Detect which cell encompasses the target text, then output its [x, y] center coordinate. 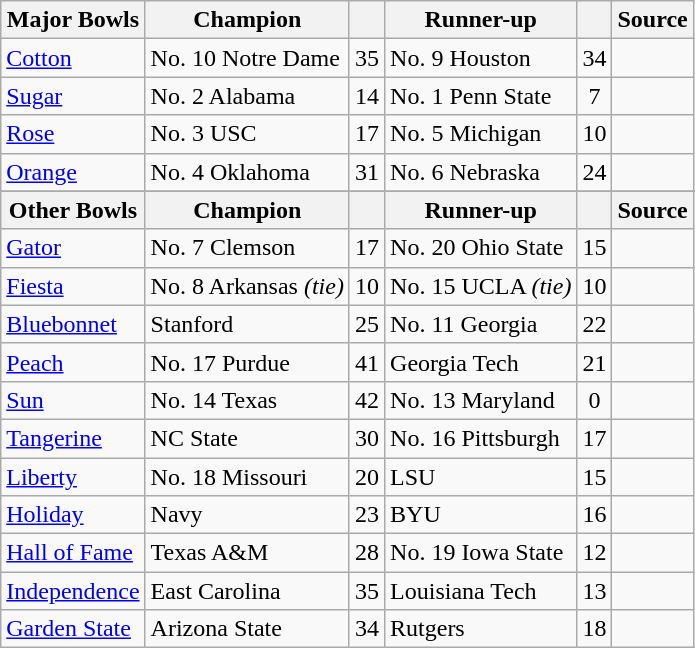
Garden State [73, 629]
24 [594, 172]
Hall of Fame [73, 553]
No. 1 Penn State [481, 96]
13 [594, 591]
Bluebonnet [73, 324]
Orange [73, 172]
No. 8 Arkansas (tie) [247, 286]
28 [366, 553]
Rutgers [481, 629]
NC State [247, 438]
No. 19 Iowa State [481, 553]
Fiesta [73, 286]
LSU [481, 477]
Georgia Tech [481, 362]
41 [366, 362]
Arizona State [247, 629]
Louisiana Tech [481, 591]
Gator [73, 248]
0 [594, 400]
Liberty [73, 477]
Independence [73, 591]
30 [366, 438]
No. 13 Maryland [481, 400]
Sugar [73, 96]
Rose [73, 134]
Holiday [73, 515]
Major Bowls [73, 20]
No. 5 Michigan [481, 134]
31 [366, 172]
No. 15 UCLA (tie) [481, 286]
Navy [247, 515]
16 [594, 515]
42 [366, 400]
23 [366, 515]
No. 7 Clemson [247, 248]
Other Bowls [73, 210]
7 [594, 96]
No. 4 Oklahoma [247, 172]
No. 6 Nebraska [481, 172]
Peach [73, 362]
22 [594, 324]
Tangerine [73, 438]
21 [594, 362]
12 [594, 553]
No. 14 Texas [247, 400]
East Carolina [247, 591]
Texas A&M [247, 553]
25 [366, 324]
Sun [73, 400]
Stanford [247, 324]
No. 2 Alabama [247, 96]
18 [594, 629]
No. 9 Houston [481, 58]
No. 10 Notre Dame [247, 58]
No. 17 Purdue [247, 362]
No. 3 USC [247, 134]
BYU [481, 515]
No. 18 Missouri [247, 477]
Cotton [73, 58]
No. 20 Ohio State [481, 248]
No. 16 Pittsburgh [481, 438]
No. 11 Georgia [481, 324]
14 [366, 96]
20 [366, 477]
